Identify which cell holds the provided text, then report its [x, y] central coordinate. 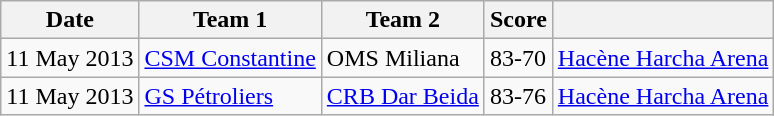
CRB Dar Beida [402, 96]
Team 2 [402, 20]
GS Pétroliers [230, 96]
CSM Constantine [230, 58]
83-70 [518, 58]
OMS Miliana [402, 58]
83-76 [518, 96]
Date [70, 20]
Team 1 [230, 20]
Score [518, 20]
